For the text-containing cell, return its midpoint in [x, y] coordinate format. 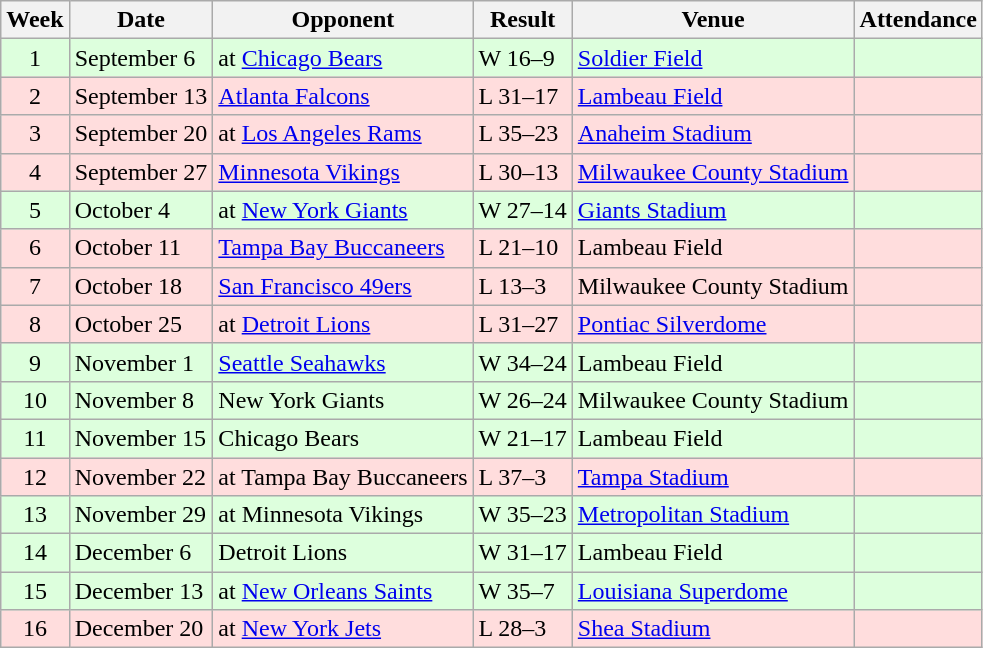
Anaheim Stadium [713, 134]
L 21–10 [522, 248]
10 [35, 400]
4 [35, 172]
at Los Angeles Rams [343, 134]
L 30–13 [522, 172]
5 [35, 210]
December 6 [141, 553]
Louisiana Superdome [713, 591]
at Minnesota Vikings [343, 515]
L 13–3 [522, 286]
December 13 [141, 591]
W 21–17 [522, 438]
9 [35, 362]
December 20 [141, 629]
October 11 [141, 248]
L 35–23 [522, 134]
8 [35, 324]
Soldier Field [713, 58]
at New York Jets [343, 629]
L 31–27 [522, 324]
Chicago Bears [343, 438]
Result [522, 20]
Pontiac Silverdome [713, 324]
Tampa Stadium [713, 477]
Metropolitan Stadium [713, 515]
September 13 [141, 96]
November 15 [141, 438]
L 28–3 [522, 629]
Week [35, 20]
13 [35, 515]
November 22 [141, 477]
November 1 [141, 362]
1 [35, 58]
L 37–3 [522, 477]
October 18 [141, 286]
11 [35, 438]
7 [35, 286]
14 [35, 553]
15 [35, 591]
Atlanta Falcons [343, 96]
W 35–7 [522, 591]
W 34–24 [522, 362]
September 20 [141, 134]
W 27–14 [522, 210]
Minnesota Vikings [343, 172]
New York Giants [343, 400]
W 26–24 [522, 400]
Detroit Lions [343, 553]
November 29 [141, 515]
at New Orleans Saints [343, 591]
San Francisco 49ers [343, 286]
at Tampa Bay Buccaneers [343, 477]
2 [35, 96]
October 25 [141, 324]
Attendance [918, 20]
October 4 [141, 210]
W 16–9 [522, 58]
Opponent [343, 20]
6 [35, 248]
September 27 [141, 172]
Tampa Bay Buccaneers [343, 248]
November 8 [141, 400]
Giants Stadium [713, 210]
12 [35, 477]
3 [35, 134]
Shea Stadium [713, 629]
16 [35, 629]
at Detroit Lions [343, 324]
W 31–17 [522, 553]
W 35–23 [522, 515]
September 6 [141, 58]
at Chicago Bears [343, 58]
Venue [713, 20]
at New York Giants [343, 210]
Seattle Seahawks [343, 362]
Date [141, 20]
L 31–17 [522, 96]
